Return (x, y) of the center of cell containing provided text 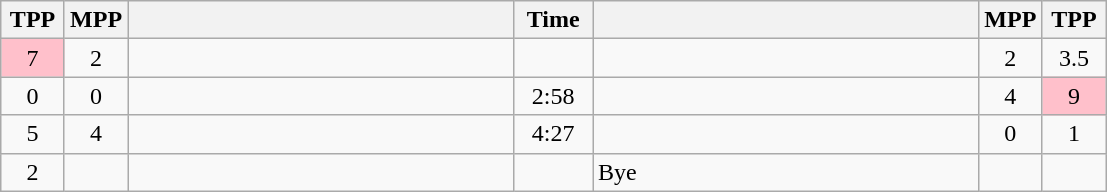
3.5 (1074, 58)
4:27 (554, 134)
Time (554, 20)
Bye (785, 172)
9 (1074, 96)
2:58 (554, 96)
1 (1074, 134)
5 (33, 134)
7 (33, 58)
